From the cell containing the given text, extract its center point as [x, y] coordinate. 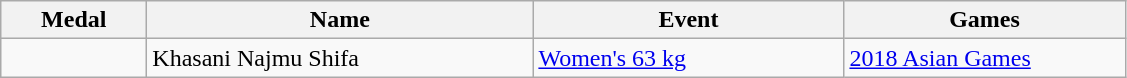
2018 Asian Games [984, 58]
Women's 63 kg [688, 58]
Name [340, 20]
Khasani Najmu Shifa [340, 58]
Medal [74, 20]
Games [984, 20]
Event [688, 20]
